From the cell containing the given text, extract its center point as [x, y] coordinate. 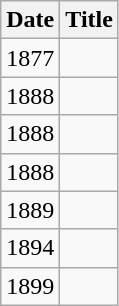
1889 [30, 210]
Title [90, 20]
1899 [30, 286]
Date [30, 20]
1894 [30, 248]
1877 [30, 58]
